From the cell containing the given text, extract its center point as [x, y] coordinate. 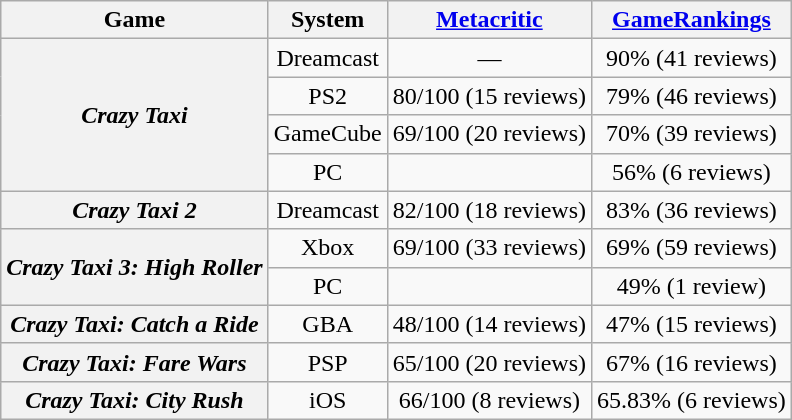
69/100 (33 reviews) [489, 248]
83% (36 reviews) [692, 210]
Crazy Taxi: Fare Wars [135, 362]
iOS [328, 400]
67% (16 reviews) [692, 362]
65/100 (20 reviews) [489, 362]
Game [135, 20]
GBA [328, 324]
— [489, 58]
65.83% (6 reviews) [692, 400]
Crazy Taxi 2 [135, 210]
System [328, 20]
69% (59 reviews) [692, 248]
47% (15 reviews) [692, 324]
82/100 (18 reviews) [489, 210]
79% (46 reviews) [692, 96]
70% (39 reviews) [692, 134]
49% (1 review) [692, 286]
48/100 (14 reviews) [489, 324]
GameRankings [692, 20]
PS2 [328, 96]
69/100 (20 reviews) [489, 134]
GameCube [328, 134]
PSP [328, 362]
66/100 (8 reviews) [489, 400]
Crazy Taxi: City Rush [135, 400]
Crazy Taxi 3: High Roller [135, 267]
Crazy Taxi: Catch a Ride [135, 324]
Crazy Taxi [135, 115]
90% (41 reviews) [692, 58]
56% (6 reviews) [692, 172]
Metacritic [489, 20]
Xbox [328, 248]
80/100 (15 reviews) [489, 96]
